Capture the cell that displays the provided text and extract its (X, Y) central coordinate. 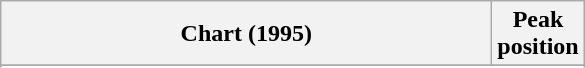
Peakposition (538, 34)
Chart (1995) (246, 34)
